Return the (X, Y) coordinate for the center point of the cell that contains the specified text.  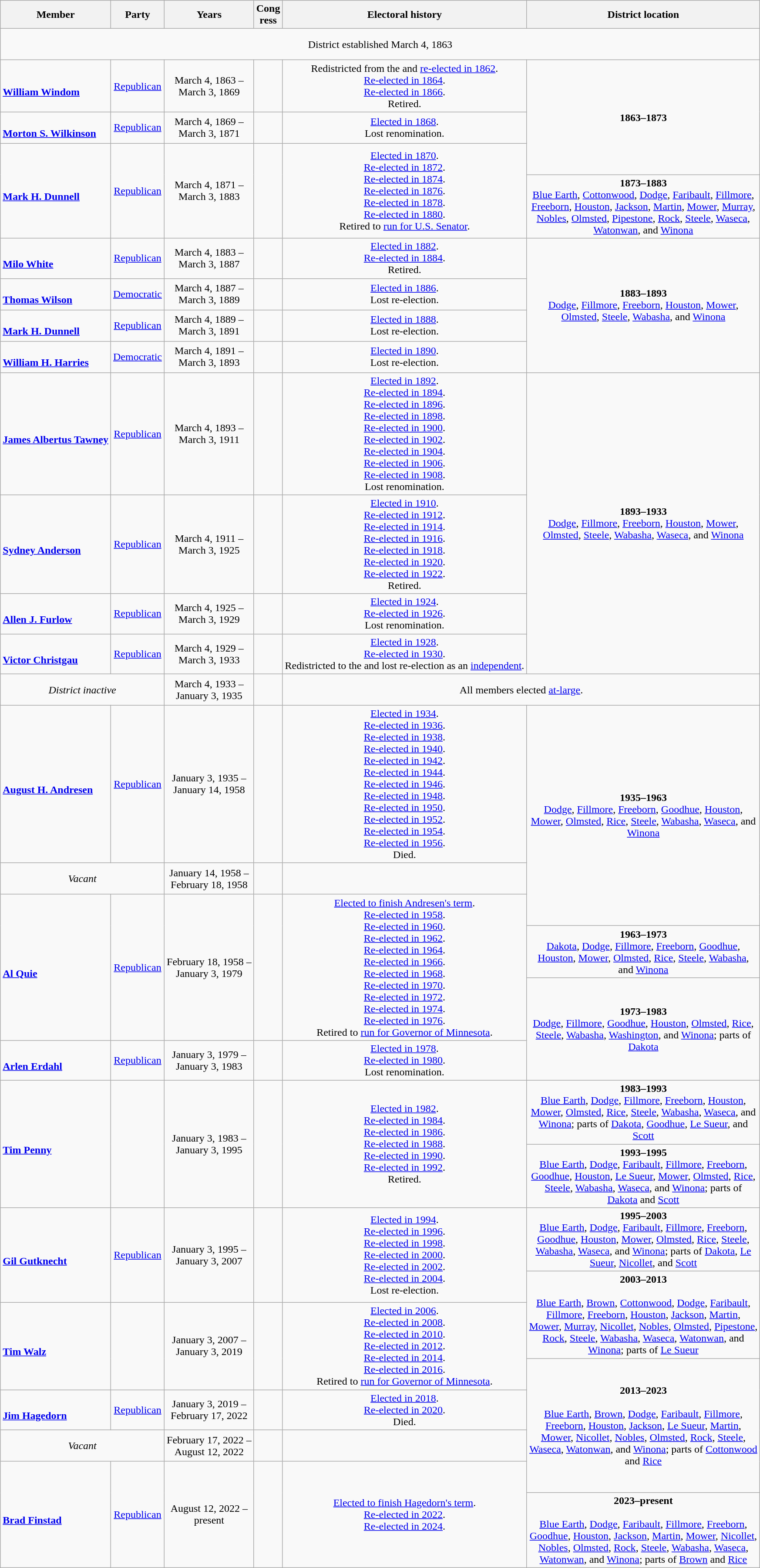
August H. Andresen (56, 784)
1935–1963Dodge, Fillmore, Freeborn, Goodhue, Houston, Mower, Olmsted, Rice, Steele, Wabasha, Waseca, and Winona (643, 815)
March 4, 1933 –January 3, 1935 (209, 689)
January 3, 2007 –January 3, 2019 (209, 1346)
March 4, 1883 –March 3, 1887 (209, 258)
Elected in 1910.Re-elected in 1912.Re-elected in 1914.Re-elected in 1916.Re-elected in 1918.Re-elected in 1920.Re-elected in 1922.Retired. (405, 544)
Sydney Anderson (56, 544)
Tim Penny (56, 1144)
1883–1893Dodge, Fillmore, Freeborn, Houston, Mower, Olmsted, Steele, Wabasha, and Winona (643, 305)
Thomas Wilson (56, 294)
March 4, 1925 –March 3, 1929 (209, 614)
William H. Harries (56, 357)
March 4, 1869 –March 3, 1871 (209, 128)
Elected in 2018.Re-elected in 2020.Died. (405, 1410)
Allen J. Furlow (56, 614)
January 3, 1983 –January 3, 1995 (209, 1144)
Electoral history (405, 15)
March 4, 1891 –March 3, 1893 (209, 357)
Elected in 1888.Lost re-election. (405, 325)
District established March 4, 1863 (380, 44)
Al Quie (56, 967)
March 4, 1863 –March 3, 1869 (209, 86)
1863–1873 (643, 118)
Elected in 1870.Re-elected in 1872.Re-elected in 1874.Re-elected in 1876.Re-elected in 1878.Re-elected in 1880.Retired to run for U.S. Senator. (405, 191)
1973–1983Dodge, Fillmore, Goodhue, Houston, Olmsted, Rice, Steele, Wabasha, Washington, and Winona; parts of Dakota (643, 1029)
Gil Gutknecht (56, 1255)
Elected to finish Hagedorn's term.Re-elected in 2022.Re-elected in 2024. (405, 1515)
Member (56, 15)
January 3, 1995 –January 3, 2007 (209, 1255)
March 4, 1929 –March 3, 1933 (209, 654)
Elected in 1928.Re-elected in 1930.Redistricted to the and lost re-election as an independent. (405, 654)
Elected in 1890.Lost re-election. (405, 357)
Elected in 1978.Re-elected in 1980.Lost renomination. (405, 1060)
All members elected at-large. (521, 689)
William Windom (56, 86)
Brad Finstad (56, 1515)
January 3, 1979 –January 3, 1983 (209, 1060)
Elected in 1994.Re-elected in 1996.Re-elected in 1998.Re-elected in 2000.Re-elected in 2002.Re-elected in 2004.Lost re-election. (405, 1255)
August 12, 2022 –present (209, 1515)
Elected in 1924.Re-elected in 1926.Lost renomination. (405, 614)
Elected in 1868.Lost renomination. (405, 128)
January 3, 2019 –February 17, 2022 (209, 1410)
1893–1933Dodge, Fillmore, Freeborn, Houston, Mower, Olmsted, Steele, Wabasha, Waseca, and Winona (643, 523)
February 17, 2022 –August 12, 2022 (209, 1446)
James Albertus Tawney (56, 434)
District inactive (83, 689)
Redistricted from the and re-elected in 1862.Re-elected in 1864.Re-elected in 1866.Retired. (405, 86)
District location (643, 15)
Elected in 1882.Re-elected in 1884.Retired. (405, 258)
March 4, 1871 –March 3, 1883 (209, 191)
Elected in 1982.Re-elected in 1984.Re-elected in 1986.Re-elected in 1988.Re-elected in 1990.Re-elected in 1992.Retired. (405, 1144)
March 4, 1887 –March 3, 1889 (209, 294)
March 4, 1889 –March 3, 1891 (209, 325)
Victor Christgau (56, 654)
March 4, 1893 –March 3, 1911 (209, 434)
March 4, 1911 –March 3, 1925 (209, 544)
Congress (268, 15)
1963–1973Dakota, Dodge, Fillmore, Freeborn, Goodhue, Houston, Mower, Olmsted, Rice, Steele, Wabasha, and Winona (643, 951)
Elected in 1886.Lost re-election. (405, 294)
February 18, 1958 –January 3, 1979 (209, 967)
Tim Walz (56, 1346)
Party (138, 15)
January 3, 1935 –January 14, 1958 (209, 784)
Arlen Erdahl (56, 1060)
Morton S. Wilkinson (56, 128)
January 14, 1958 –February 18, 1958 (209, 879)
Years (209, 15)
Milo White (56, 258)
Jim Hagedorn (56, 1410)
